Identify which cell holds the provided text, then report its (x, y) central coordinate. 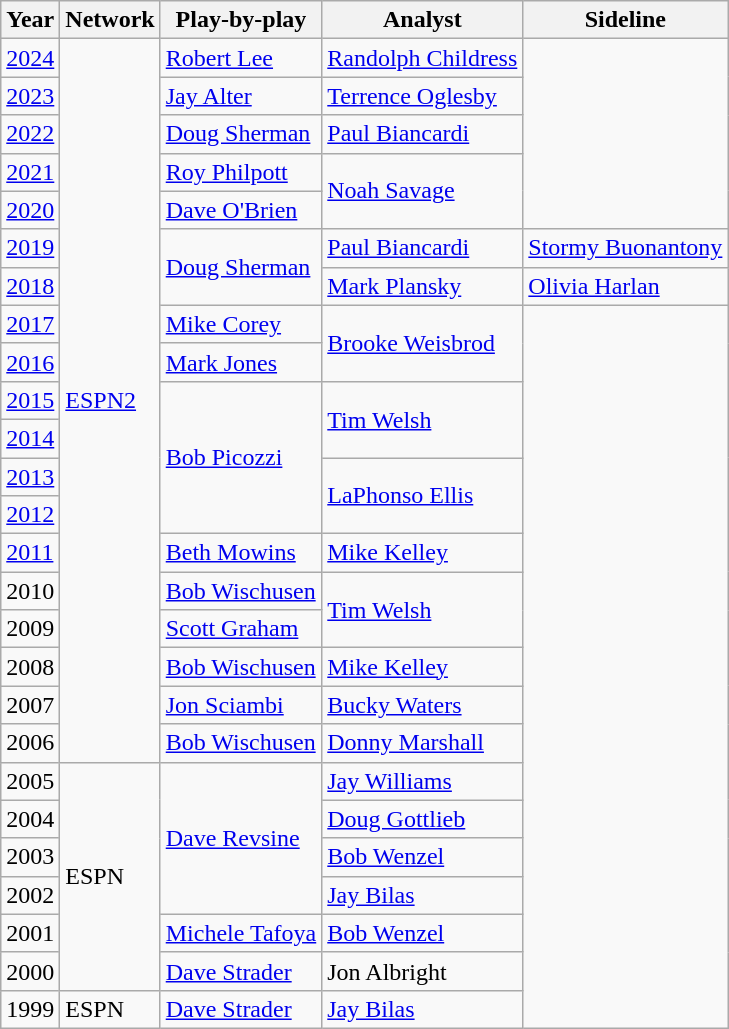
2011 (30, 553)
2019 (30, 248)
Noah Savage (422, 191)
2020 (30, 210)
2008 (30, 667)
2015 (30, 400)
2014 (30, 438)
2009 (30, 629)
Sideline (626, 20)
Stormy Buonantony (626, 248)
Doug Gottlieb (422, 819)
2013 (30, 477)
Mark Plansky (422, 286)
Olivia Harlan (626, 286)
Jon Albright (422, 971)
Mark Jones (241, 362)
Brooke Weisbrod (422, 343)
2010 (30, 591)
Dave O'Brien (241, 210)
Beth Mowins (241, 553)
Michele Tafoya (241, 933)
Jay Williams (422, 781)
Bob Picozzi (241, 457)
2000 (30, 971)
Terrence Oglesby (422, 96)
Jon Sciambi (241, 705)
Dave Revsine (241, 838)
2022 (30, 134)
2002 (30, 895)
2001 (30, 933)
2018 (30, 286)
Play-by-play (241, 20)
2017 (30, 324)
Robert Lee (241, 58)
1999 (30, 1009)
2023 (30, 96)
2006 (30, 743)
Year (30, 20)
ESPN2 (110, 400)
Analyst (422, 20)
Network (110, 20)
Randolph Childress (422, 58)
Mike Corey (241, 324)
2024 (30, 58)
LaPhonso Ellis (422, 496)
Roy Philpott (241, 172)
Bucky Waters (422, 705)
2003 (30, 857)
2004 (30, 819)
2005 (30, 781)
2016 (30, 362)
Donny Marshall (422, 743)
2007 (30, 705)
Scott Graham (241, 629)
2012 (30, 515)
Jay Alter (241, 96)
2021 (30, 172)
